From the cell containing the given text, extract its center point as (x, y) coordinate. 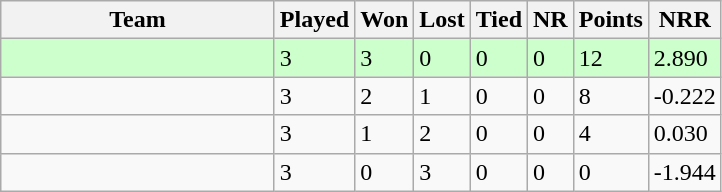
Played (314, 20)
4 (610, 134)
NR (551, 20)
8 (610, 96)
NRR (684, 20)
Lost (442, 20)
Team (138, 20)
0.030 (684, 134)
Won (384, 20)
-0.222 (684, 96)
-1.944 (684, 172)
12 (610, 58)
Tied (498, 20)
2.890 (684, 58)
Points (610, 20)
